Search for the cell housing the specified text and yield its [x, y] center coordinate. 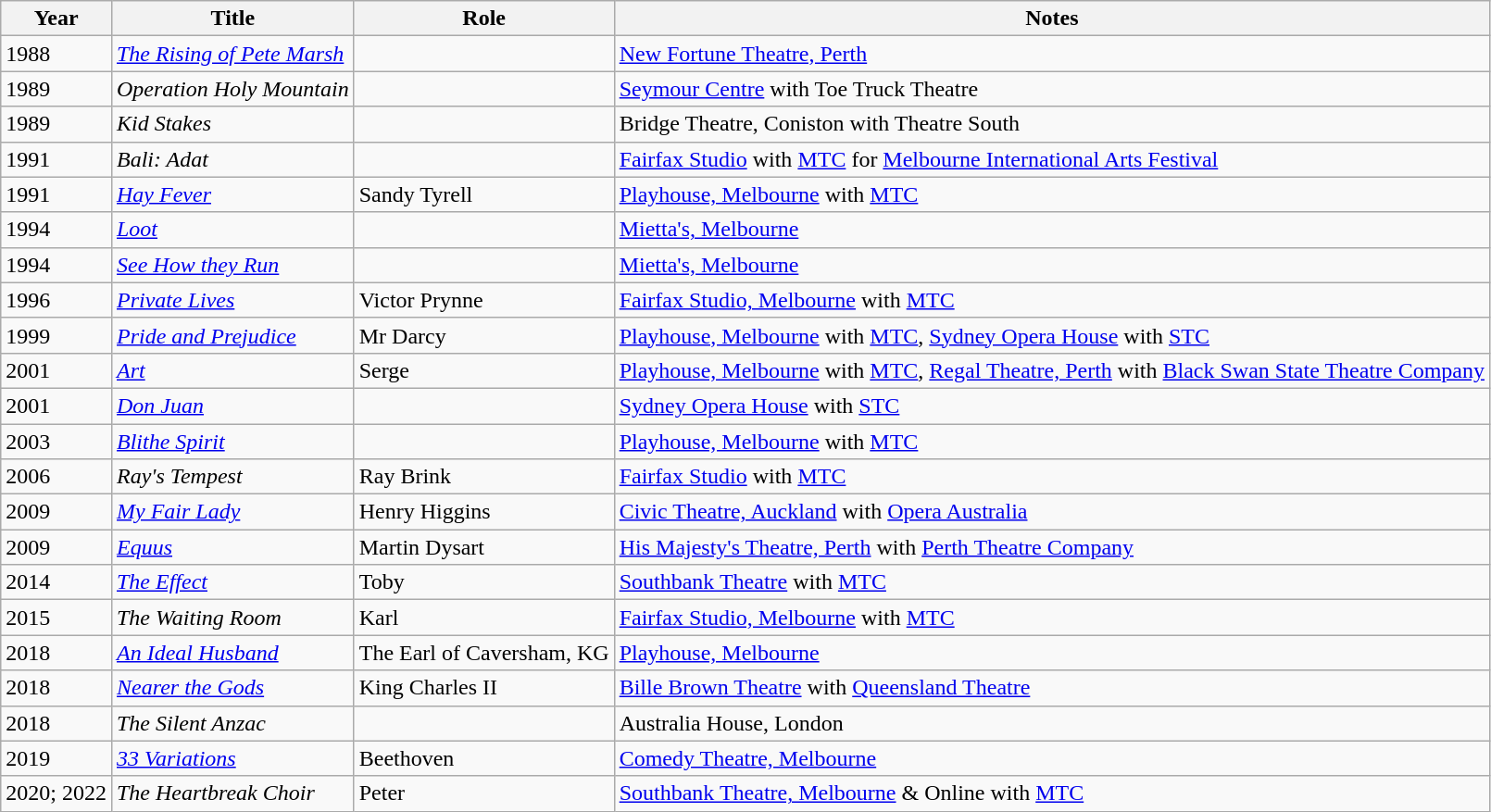
1999 [56, 335]
The Rising of Pete Marsh [232, 54]
Private Lives [232, 300]
Mr Darcy [483, 335]
Beethoven [483, 758]
2019 [56, 758]
Equus [232, 547]
Playhouse, Melbourne [1052, 653]
Martin Dysart [483, 547]
Blithe Spirit [232, 442]
Loot [232, 230]
Role [483, 19]
Fairfax Studio with MTC for Melbourne International Arts Festival [1052, 159]
2014 [56, 582]
Toby [483, 582]
The Heartbreak Choir [232, 793]
Don Juan [232, 406]
Pride and Prejudice [232, 335]
Henry Higgins [483, 512]
Fairfax Studio with MTC [1052, 477]
2006 [56, 477]
Southbank Theatre, Melbourne & Online with MTC [1052, 793]
Ray's Tempest [232, 477]
Title [232, 19]
Bridge Theatre, Coniston with Theatre South [1052, 124]
Bali: Adat [232, 159]
1996 [56, 300]
Hay Fever [232, 194]
Civic Theatre, Auckland with Opera Australia [1052, 512]
2003 [56, 442]
Operation Holy Mountain [232, 89]
Ray Brink [483, 477]
The Earl of Caversham, KG [483, 653]
Seymour Centre with Toe Truck Theatre [1052, 89]
1988 [56, 54]
The Waiting Room [232, 618]
Nearer the Gods [232, 688]
Peter [483, 793]
Sandy Tyrell [483, 194]
Victor Prynne [483, 300]
New Fortune Theatre, Perth [1052, 54]
Serge [483, 370]
Notes [1052, 19]
Comedy Theatre, Melbourne [1052, 758]
His Majesty's Theatre, Perth with Perth Theatre Company [1052, 547]
2020; 2022 [56, 793]
My Fair Lady [232, 512]
33 Variations [232, 758]
Year [56, 19]
The Silent Anzac [232, 723]
Southbank Theatre with MTC [1052, 582]
Karl [483, 618]
Australia House, London [1052, 723]
Kid Stakes [232, 124]
The Effect [232, 582]
Sydney Opera House with STC [1052, 406]
Bille Brown Theatre with Queensland Theatre [1052, 688]
Playhouse, Melbourne with MTC, Sydney Opera House with STC [1052, 335]
2015 [56, 618]
See How they Run [232, 265]
Playhouse, Melbourne with MTC, Regal Theatre, Perth with Black Swan State Theatre Company [1052, 370]
Art [232, 370]
An Ideal Husband [232, 653]
King Charles II [483, 688]
